From the cell containing the given text, extract its center point as (X, Y) coordinate. 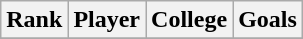
College (190, 20)
Goals (268, 20)
Player (107, 20)
Rank (34, 20)
